Output the (x, y) coordinate of the center of the cell containing the given text.  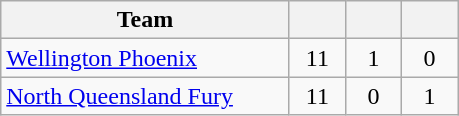
Team (146, 20)
North Queensland Fury (146, 96)
Wellington Phoenix (146, 58)
